Return the (X, Y) coordinate for the center point of the cell that contains the specified text.  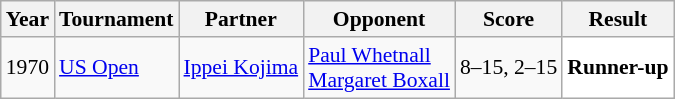
Year (28, 19)
1970 (28, 68)
8–15, 2–15 (508, 68)
Score (508, 19)
Ippei Kojima (242, 68)
Paul Whetnall Margaret Boxall (379, 68)
Partner (242, 19)
Runner-up (618, 68)
Opponent (379, 19)
US Open (116, 68)
Result (618, 19)
Tournament (116, 19)
